Scan for the cell matching the given text and deliver its [x, y] coordinate at center. 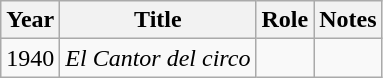
1940 [30, 58]
El Cantor del circo [158, 58]
Year [30, 20]
Title [158, 20]
Role [285, 20]
Notes [348, 20]
